From the cell containing the given text, extract its center point as (X, Y) coordinate. 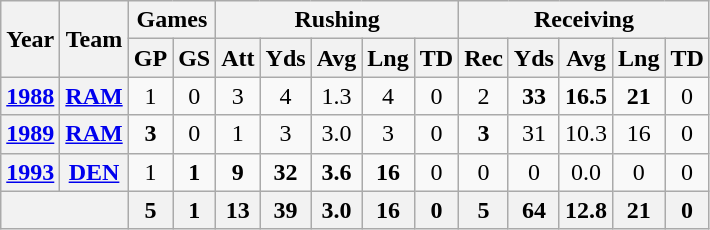
32 (286, 172)
Att (238, 58)
1989 (30, 134)
13 (238, 210)
1993 (30, 172)
10.3 (586, 134)
16.5 (586, 96)
GS (194, 58)
2 (484, 96)
GP (150, 58)
0.0 (586, 172)
9 (238, 172)
Year (30, 39)
39 (286, 210)
Rec (484, 58)
Team (94, 39)
31 (534, 134)
DEN (94, 172)
64 (534, 210)
12.8 (586, 210)
Games (172, 20)
Rushing (338, 20)
1.3 (336, 96)
33 (534, 96)
1988 (30, 96)
Receiving (584, 20)
3.6 (336, 172)
